Capture the cell that displays the provided text and extract its [X, Y] central coordinate. 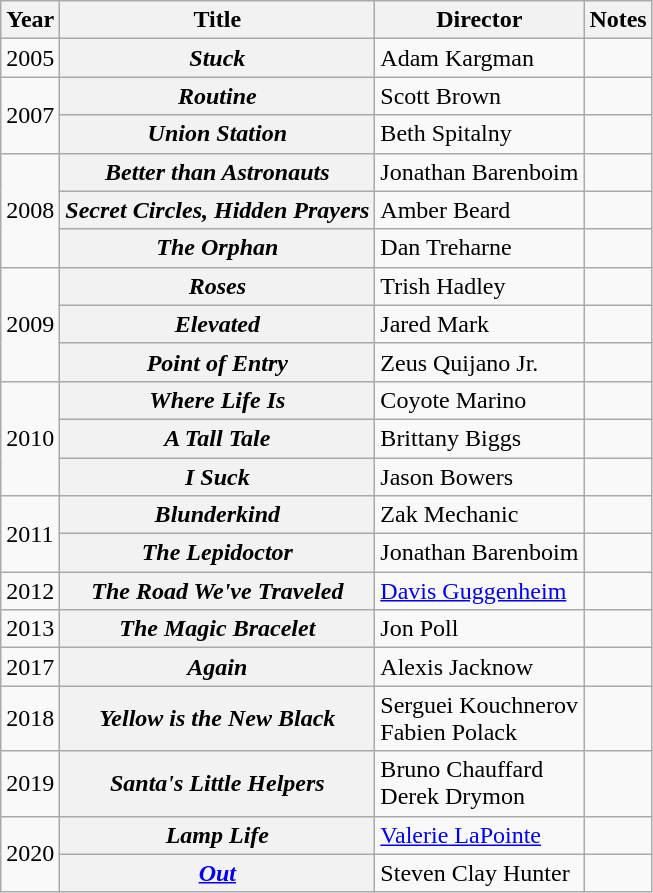
Zeus Quijano Jr. [480, 362]
2009 [30, 324]
I Suck [218, 477]
Point of Entry [218, 362]
Director [480, 20]
Again [218, 667]
2011 [30, 534]
Notes [618, 20]
Steven Clay Hunter [480, 873]
2007 [30, 115]
Valerie LaPointe [480, 835]
2013 [30, 629]
Better than Astronauts [218, 172]
A Tall Tale [218, 438]
The Magic Bracelet [218, 629]
Trish Hadley [480, 286]
Blunderkind [218, 515]
Davis Guggenheim [480, 591]
Union Station [218, 134]
Secret Circles, Hidden Prayers [218, 210]
2012 [30, 591]
2005 [30, 58]
Brittany Biggs [480, 438]
The Orphan [218, 248]
2008 [30, 210]
Routine [218, 96]
2020 [30, 854]
Yellow is the New Black [218, 718]
Where Life Is [218, 400]
The Road We've Traveled [218, 591]
Serguei KouchnerovFabien Polack [480, 718]
Stuck [218, 58]
Elevated [218, 324]
Dan Treharne [480, 248]
Alexis Jacknow [480, 667]
Jared Mark [480, 324]
Santa's Little Helpers [218, 784]
Title [218, 20]
2010 [30, 438]
Zak Mechanic [480, 515]
Roses [218, 286]
Adam Kargman [480, 58]
2018 [30, 718]
Jason Bowers [480, 477]
Out [218, 873]
Scott Brown [480, 96]
Coyote Marino [480, 400]
Jon Poll [480, 629]
Bruno ChauffardDerek Drymon [480, 784]
Amber Beard [480, 210]
Lamp Life [218, 835]
The Lepidoctor [218, 553]
Beth Spitalny [480, 134]
2017 [30, 667]
Year [30, 20]
2019 [30, 784]
